Identify which cell holds the provided text, then report its (X, Y) central coordinate. 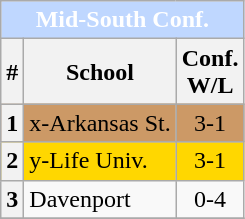
Davenport (100, 199)
3 (12, 199)
x-Arkansas St. (100, 123)
School (100, 72)
# (12, 72)
Conf. W/L (210, 72)
0-4 (210, 199)
Mid-South Conf. (122, 20)
y-Life Univ. (100, 161)
1 (12, 123)
2 (12, 161)
